Determine the [x, y] coordinate at the center of the cell enclosing the given text.  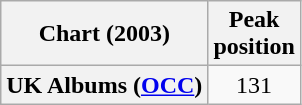
131 [254, 85]
Peakposition [254, 34]
Chart (2003) [104, 34]
UK Albums (OCC) [104, 85]
